Capture the cell that displays the provided text and extract its (X, Y) central coordinate. 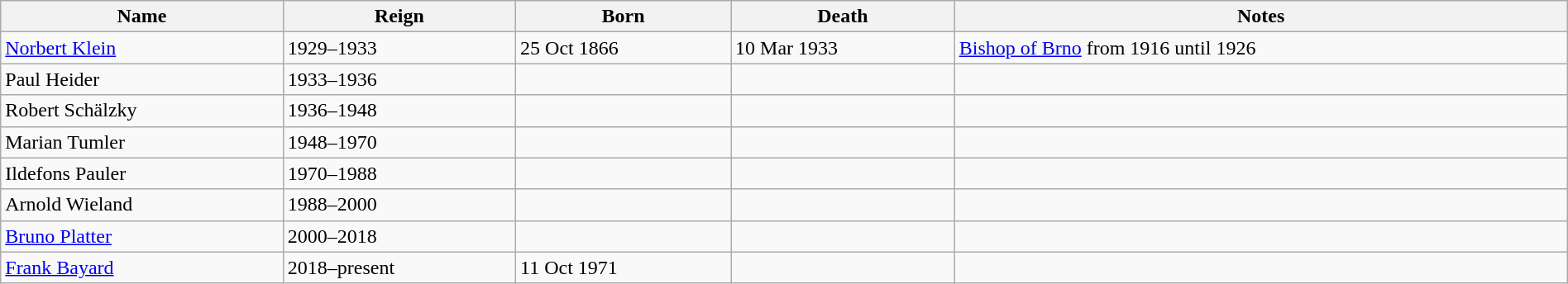
Arnold Wieland (142, 205)
25 Oct 1866 (624, 48)
2000–2018 (399, 236)
Robert Schälzky (142, 111)
Marian Tumler (142, 142)
1970–1988 (399, 173)
1933–1936 (399, 79)
11 Oct 1971 (624, 267)
Bishop of Brno from 1916 until 1926 (1260, 48)
Frank Bayard (142, 267)
1936–1948 (399, 111)
10 Mar 1933 (844, 48)
1988–2000 (399, 205)
Death (844, 17)
Born (624, 17)
Reign (399, 17)
Bruno Platter (142, 236)
Notes (1260, 17)
2018–present (399, 267)
Paul Heider (142, 79)
1929–1933 (399, 48)
Norbert Klein (142, 48)
Name (142, 17)
Ildefons Pauler (142, 173)
1948–1970 (399, 142)
